Extract the [X, Y] coordinate from the center of the cell holding the provided text.  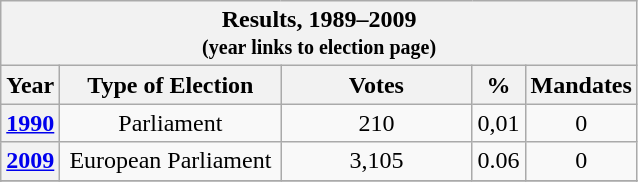
0.06 [498, 161]
Mandates [581, 85]
Parliament [170, 123]
0,01 [498, 123]
% [498, 85]
1990 [30, 123]
European Parliament [170, 161]
3,105 [376, 161]
Year [30, 85]
Votes [376, 85]
2009 [30, 161]
210 [376, 123]
Results, 1989–2009(year links to election page) [320, 34]
Type of Election [170, 85]
